Provide the [X, Y] coordinate of the cell's center where the given text is located.  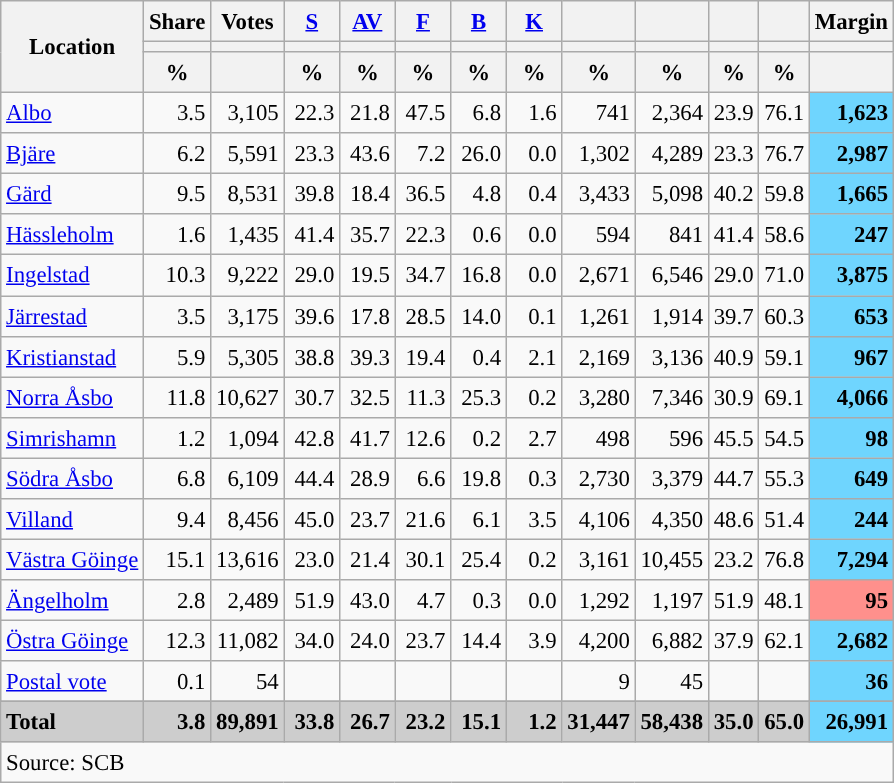
5,591 [248, 154]
69.1 [784, 398]
Västra Göinge [72, 560]
35.7 [368, 234]
594 [598, 234]
3,175 [248, 316]
65.0 [784, 722]
1,292 [598, 600]
71.0 [784, 276]
5.9 [178, 356]
40.9 [733, 356]
2,169 [598, 356]
4,066 [851, 398]
5,098 [672, 194]
K [534, 22]
Bjäre [72, 154]
48.6 [733, 520]
Ängelholm [72, 600]
10.3 [178, 276]
12.3 [178, 640]
51.4 [784, 520]
841 [672, 234]
1,094 [248, 438]
967 [851, 356]
649 [851, 478]
1,665 [851, 194]
2.7 [534, 438]
3.8 [178, 722]
26,991 [851, 722]
13,616 [248, 560]
36 [851, 682]
34.7 [423, 276]
5,305 [248, 356]
16.8 [479, 276]
40.2 [733, 194]
18.4 [368, 194]
9 [598, 682]
Kristianstad [72, 356]
Järrestad [72, 316]
95 [851, 600]
59.8 [784, 194]
Östra Göinge [72, 640]
33.8 [312, 722]
6.2 [178, 154]
Villand [72, 520]
26.0 [479, 154]
2,671 [598, 276]
Gärd [72, 194]
7.2 [423, 154]
6,882 [672, 640]
1,302 [598, 154]
3,136 [672, 356]
Share [178, 22]
3,875 [851, 276]
21.8 [368, 114]
Simrishamn [72, 438]
2,987 [851, 154]
32.5 [368, 398]
45 [672, 682]
Albo [72, 114]
S [312, 22]
30.9 [733, 398]
45.5 [733, 438]
7,294 [851, 560]
19.4 [423, 356]
596 [672, 438]
24.0 [368, 640]
1,623 [851, 114]
30.7 [312, 398]
47.5 [423, 114]
76.1 [784, 114]
14.4 [479, 640]
2,730 [598, 478]
62.1 [784, 640]
44.4 [312, 478]
Hässleholm [72, 234]
23.0 [312, 560]
14.0 [479, 316]
Margin [851, 22]
Postal vote [72, 682]
38.8 [312, 356]
11.8 [178, 398]
76.8 [784, 560]
10,455 [672, 560]
39.6 [312, 316]
1,435 [248, 234]
3.9 [534, 640]
7,346 [672, 398]
39.7 [733, 316]
36.5 [423, 194]
B [479, 22]
2,682 [851, 640]
8,456 [248, 520]
4,106 [598, 520]
1,261 [598, 316]
247 [851, 234]
54.5 [784, 438]
4.7 [423, 600]
2.8 [178, 600]
30.1 [423, 560]
Södra Åsbo [72, 478]
4,200 [598, 640]
43.0 [368, 600]
Source: SCB [448, 762]
41.7 [368, 438]
9.4 [178, 520]
653 [851, 316]
25.4 [479, 560]
2,364 [672, 114]
17.8 [368, 316]
58.6 [784, 234]
21.6 [423, 520]
Votes [248, 22]
35.0 [733, 722]
54 [248, 682]
11.3 [423, 398]
45.0 [312, 520]
2,489 [248, 600]
19.5 [368, 276]
39.3 [368, 356]
6,546 [672, 276]
3,280 [598, 398]
28.5 [423, 316]
76.7 [784, 154]
Total [72, 722]
F [423, 22]
59.1 [784, 356]
4,289 [672, 154]
0.6 [479, 234]
1,197 [672, 600]
55.3 [784, 478]
42.8 [312, 438]
3,105 [248, 114]
58,438 [672, 722]
60.3 [784, 316]
23.9 [733, 114]
6.1 [479, 520]
19.8 [479, 478]
741 [598, 114]
39.8 [312, 194]
26.7 [368, 722]
6,109 [248, 478]
10,627 [248, 398]
1,914 [672, 316]
9,222 [248, 276]
44.7 [733, 478]
Ingelstad [72, 276]
Norra Åsbo [72, 398]
6.6 [423, 478]
4,350 [672, 520]
9.5 [178, 194]
48.1 [784, 600]
2.1 [534, 356]
25.3 [479, 398]
3,161 [598, 560]
498 [598, 438]
4.8 [479, 194]
8,531 [248, 194]
34.0 [312, 640]
21.4 [368, 560]
89,891 [248, 722]
244 [851, 520]
98 [851, 438]
3,379 [672, 478]
Location [72, 47]
43.6 [368, 154]
37.9 [733, 640]
AV [368, 22]
11,082 [248, 640]
3,433 [598, 194]
31,447 [598, 722]
12.6 [423, 438]
28.9 [368, 478]
